Provide the [x, y] coordinate of the cell's center where the given text is located.  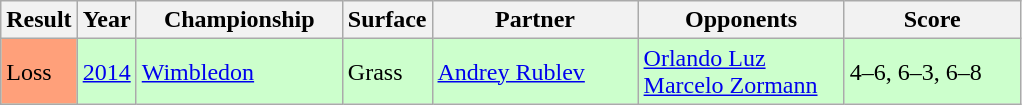
Result [39, 20]
Grass [387, 72]
Score [932, 20]
Wimbledon [239, 72]
Andrey Rublev [535, 72]
Championship [239, 20]
Surface [387, 20]
Opponents [741, 20]
Orlando Luz Marcelo Zormann [741, 72]
4–6, 6–3, 6–8 [932, 72]
Partner [535, 20]
Loss [39, 72]
2014 [106, 72]
Year [106, 20]
